Return the [X, Y] coordinate for the center point of the cell that contains the specified text.  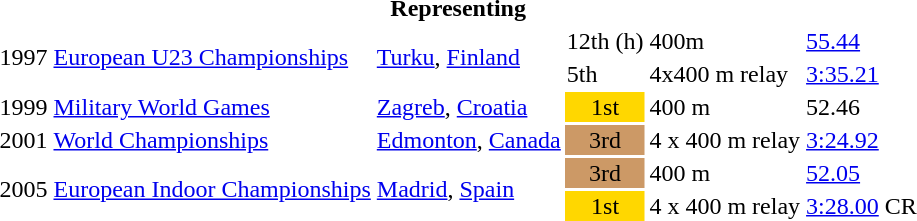
12th (h) [605, 41]
Madrid, Spain [468, 190]
Edmonton, Canada [468, 140]
400m [725, 41]
World Championships [212, 140]
5th [605, 74]
Zagreb, Croatia [468, 107]
Turku, Finland [468, 58]
Military World Games [212, 107]
European U23 Championships [212, 58]
European Indoor Championships [212, 190]
4x400 m relay [725, 74]
